Locate the cell with the specified text and output its (x, y) center coordinate. 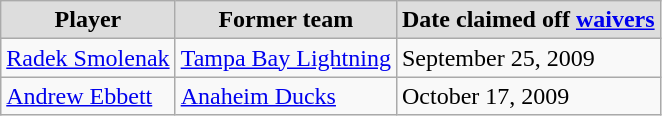
September 25, 2009 (528, 58)
Radek Smolenak (88, 58)
Anaheim Ducks (286, 96)
Player (88, 20)
Date claimed off waivers (528, 20)
Former team (286, 20)
October 17, 2009 (528, 96)
Andrew Ebbett (88, 96)
Tampa Bay Lightning (286, 58)
